Identify which cell holds the provided text, then report its (X, Y) central coordinate. 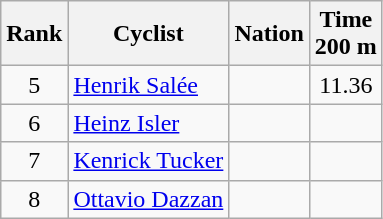
Rank (34, 34)
Heinz Isler (148, 123)
Henrik Salée (148, 85)
7 (34, 161)
5 (34, 85)
Ottavio Dazzan (148, 199)
Time200 m (346, 34)
Cyclist (148, 34)
8 (34, 199)
6 (34, 123)
Kenrick Tucker (148, 161)
Nation (269, 34)
11.36 (346, 85)
